Scan for the cell matching the given text and deliver its (x, y) coordinate at center. 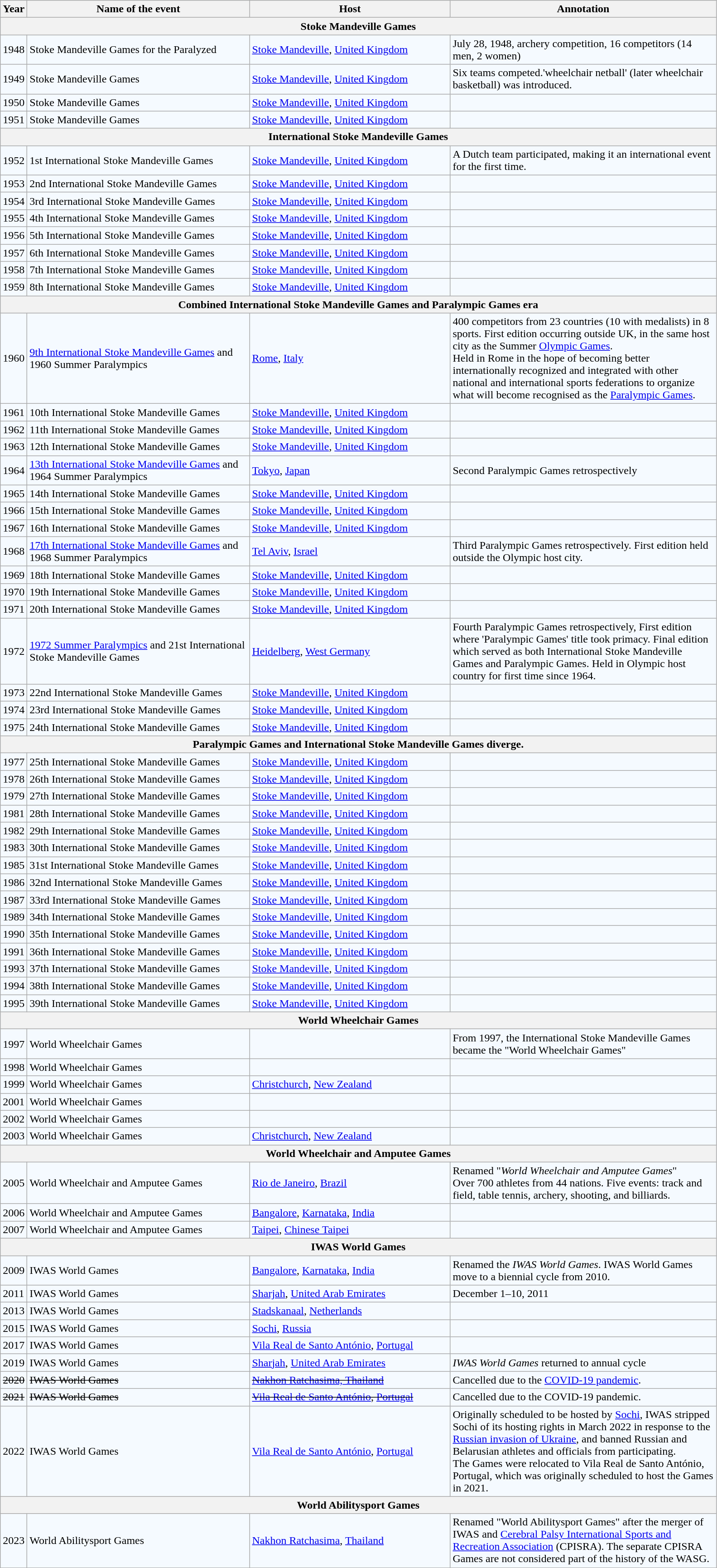
Tel Aviv, Israel (350, 551)
39th International Stoke Mandeville Games (139, 1003)
1999 (14, 1084)
1985 (14, 865)
3rd International Stoke Mandeville Games (139, 201)
1974 (14, 710)
4th International Stoke Mandeville Games (139, 218)
Tokyo, Japan (350, 470)
2021 (14, 1397)
1982 (14, 831)
Rio de Janeiro, Brazil (350, 1183)
1967 (14, 528)
26th International Stoke Mandeville Games (139, 779)
Stadskanaal, Netherlands (350, 1311)
1991 (14, 951)
5th International Stoke Mandeville Games (139, 235)
1983 (14, 848)
From 1997, the International Stoke Mandeville Games became the "World Wheelchair Games" (583, 1044)
9th International Stoke Mandeville Games and 1960 Summer Paralympics (139, 358)
Taipei, Chinese Taipei (350, 1229)
37th International Stoke Mandeville Games (139, 969)
Name of the event (139, 9)
36th International Stoke Mandeville Games (139, 951)
1986 (14, 882)
Sochi, Russia (350, 1328)
2007 (14, 1229)
1950 (14, 102)
1993 (14, 969)
2009 (14, 1270)
22nd International Stoke Mandeville Games (139, 693)
1955 (14, 218)
2011 (14, 1294)
18th International Stoke Mandeville Games (139, 575)
1959 (14, 287)
1960 (14, 358)
2002 (14, 1119)
17th International Stoke Mandeville Games and 1968 Summer Paralympics (139, 551)
1998 (14, 1067)
International Stoke Mandeville Games (358, 137)
8th International Stoke Mandeville Games (139, 287)
1972 (14, 651)
6th International Stoke Mandeville Games (139, 252)
20th International Stoke Mandeville Games (139, 609)
Third Paralympic Games retrospectively. First edition held outside the Olympic host city. (583, 551)
Year (14, 9)
1957 (14, 252)
1964 (14, 470)
32nd International Stoke Mandeville Games (139, 882)
1956 (14, 235)
2019 (14, 1363)
23rd International Stoke Mandeville Games (139, 710)
30th International Stoke Mandeville Games (139, 848)
Host (350, 9)
14th International Stoke Mandeville Games (139, 494)
Second Paralympic Games retrospectively (583, 470)
1979 (14, 796)
2015 (14, 1328)
11th International Stoke Mandeville Games (139, 430)
1973 (14, 693)
1961 (14, 412)
19th International Stoke Mandeville Games (139, 592)
December 1–10, 2011 (583, 1294)
2006 (14, 1212)
2020 (14, 1380)
1995 (14, 1003)
35th International Stoke Mandeville Games (139, 934)
1978 (14, 779)
Combined International Stoke Mandeville Games and Paralympic Games era (358, 305)
24th International Stoke Mandeville Games (139, 727)
1972 Summer Paralympics and 21st International Stoke Mandeville Games (139, 651)
16th International Stoke Mandeville Games (139, 528)
1968 (14, 551)
34th International Stoke Mandeville Games (139, 917)
1953 (14, 184)
2022 (14, 1451)
1948 (14, 50)
1969 (14, 575)
33rd International Stoke Mandeville Games (139, 900)
31st International Stoke Mandeville Games (139, 865)
29th International Stoke Mandeville Games (139, 831)
Six teams competed.'wheelchair netball' (later wheelchair basketball) was introduced. (583, 79)
25th International Stoke Mandeville Games (139, 762)
1965 (14, 494)
Renamed the IWAS World Games. IWAS World Games move to a biennial cycle from 2010. (583, 1270)
12th International Stoke Mandeville Games (139, 447)
Paralympic Games and International Stoke Mandeville Games diverge. (358, 745)
1987 (14, 900)
1975 (14, 727)
7th International Stoke Mandeville Games (139, 270)
1981 (14, 813)
13th International Stoke Mandeville Games and 1964 Summer Paralympics (139, 470)
1971 (14, 609)
2nd International Stoke Mandeville Games (139, 184)
2023 (14, 1541)
2017 (14, 1345)
A Dutch team participated, making it an international event for the first time. (583, 160)
July 28, 1948, archery competition, 16 competitors (14 men, 2 women) (583, 50)
27th International Stoke Mandeville Games (139, 796)
1951 (14, 120)
1994 (14, 986)
1966 (14, 511)
1963 (14, 447)
1990 (14, 934)
IWAS World Games returned to annual cycle (583, 1363)
Rome, Italy (350, 358)
1954 (14, 201)
1949 (14, 79)
10th International Stoke Mandeville Games (139, 412)
Stoke Mandeville Games for the Paralyzed (139, 50)
Heidelberg, West Germany (350, 651)
1997 (14, 1044)
1st International Stoke Mandeville Games (139, 160)
2003 (14, 1136)
15th International Stoke Mandeville Games (139, 511)
28th International Stoke Mandeville Games (139, 813)
1977 (14, 762)
2013 (14, 1311)
38th International Stoke Mandeville Games (139, 986)
1962 (14, 430)
1952 (14, 160)
1970 (14, 592)
Annotation (583, 9)
1989 (14, 917)
2005 (14, 1183)
1958 (14, 270)
2001 (14, 1102)
